Determine the [x, y] coordinate at the center of the cell enclosing the given text.  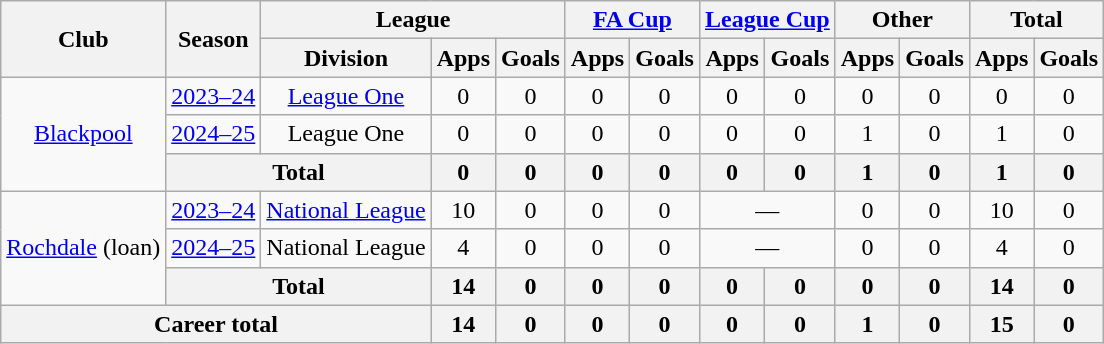
Blackpool [84, 134]
Division [346, 58]
Rochdale (loan) [84, 248]
Career total [216, 324]
FA Cup [632, 20]
Season [214, 39]
15 [1001, 324]
Other [902, 20]
Club [84, 39]
League Cup [767, 20]
League [413, 20]
